Identify which cell holds the provided text, then report its [X, Y] central coordinate. 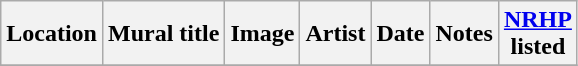
Image [262, 34]
Notes [464, 34]
Mural title [163, 34]
Artist [336, 34]
Location [52, 34]
NRHPlisted [538, 34]
Date [400, 34]
